Find where the given text appears and provide that cell's center as [x, y] coordinate. 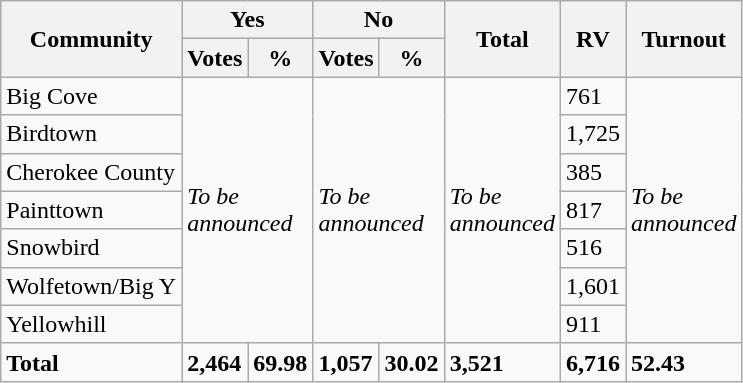
69.98 [280, 362]
3,521 [502, 362]
1,725 [594, 134]
Painttown [92, 210]
911 [594, 324]
516 [594, 248]
6,716 [594, 362]
Yes [248, 20]
30.02 [412, 362]
Community [92, 39]
Yellowhill [92, 324]
2,464 [215, 362]
385 [594, 172]
Big Cove [92, 96]
52.43 [684, 362]
Turnout [684, 39]
Snowbird [92, 248]
1,057 [346, 362]
Cherokee County [92, 172]
No [378, 20]
817 [594, 210]
761 [594, 96]
1,601 [594, 286]
RV [594, 39]
Wolfetown/Big Y [92, 286]
Birdtown [92, 134]
